For the text-containing cell, return its midpoint in [x, y] coordinate format. 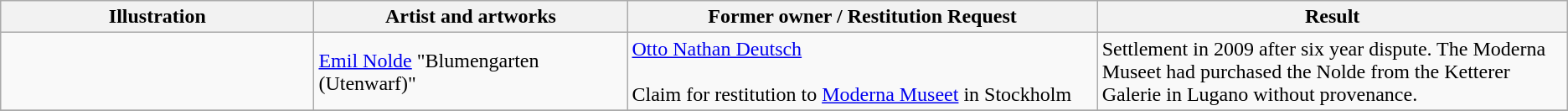
Illustration [157, 17]
Result [1332, 17]
Artist and artworks [471, 17]
Otto Nathan DeutschClaim for restitution to Moderna Museet in Stockholm [863, 71]
Emil Nolde "Blumengarten (Utenwarf)" [471, 71]
Former owner / Restitution Request [863, 17]
Settlement in 2009 after six year dispute. The Moderna Museet had purchased the Nolde from the Ketterer Galerie in Lugano without provenance. [1332, 71]
